Return the (X, Y) coordinate for the center point of the cell that contains the specified text.  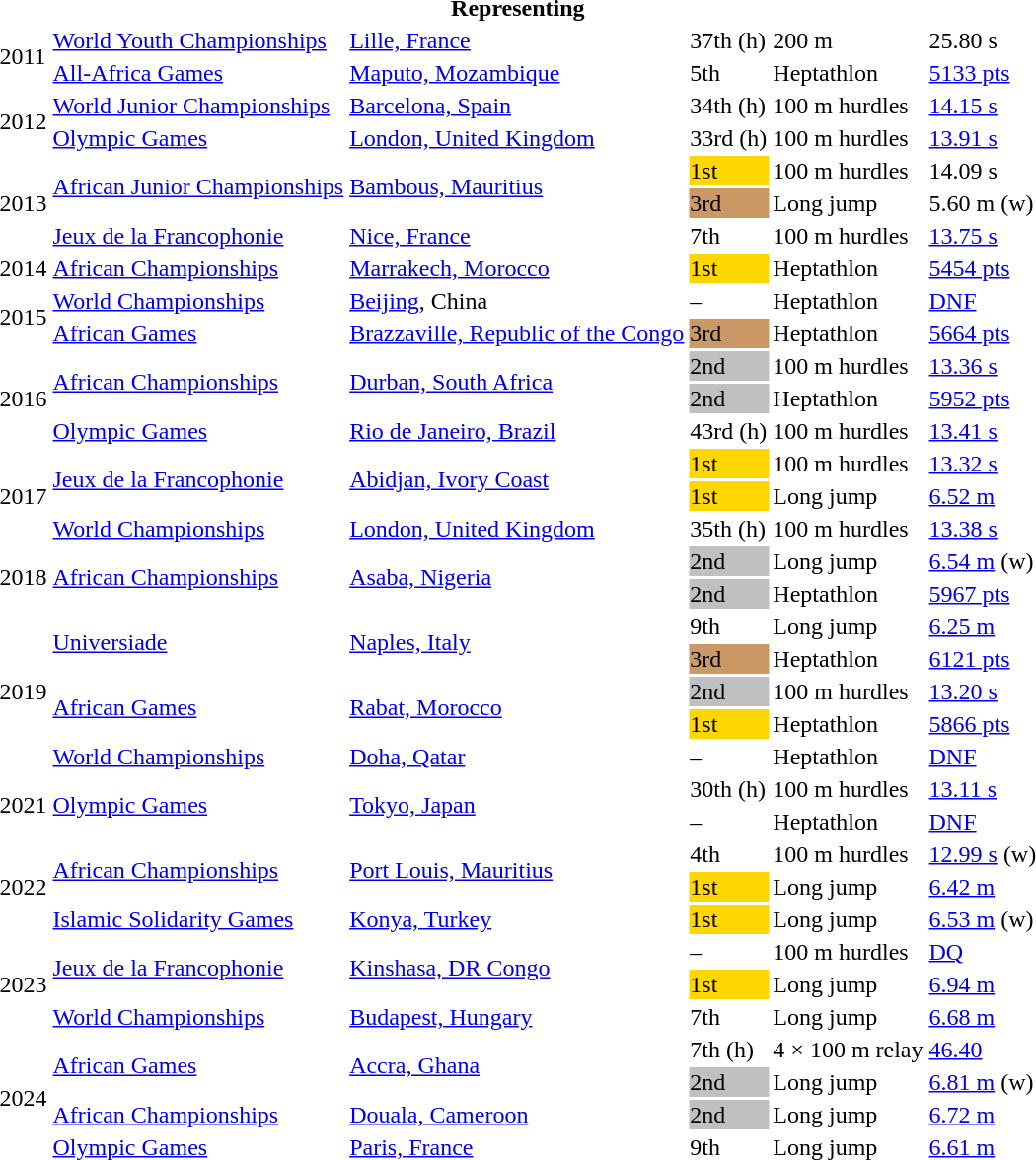
Konya, Turkey (517, 919)
7th (h) (728, 1050)
Islamic Solidarity Games (198, 919)
35th (h) (728, 529)
34th (h) (728, 106)
World Youth Championships (198, 40)
Kinshasa, DR Congo (517, 969)
Barcelona, Spain (517, 106)
Asaba, Nigeria (517, 578)
Maputo, Mozambique (517, 73)
4th (728, 854)
Budapest, Hungary (517, 1017)
43rd (h) (728, 431)
Naples, Italy (517, 643)
4 × 100 m relay (849, 1050)
World Junior Championships (198, 106)
200 m (849, 40)
Rio de Janeiro, Brazil (517, 431)
Brazzaville, Republic of the Congo (517, 333)
33rd (h) (728, 138)
Doha, Qatar (517, 757)
Bambous, Mauritius (517, 187)
Port Louis, Mauritius (517, 870)
Tokyo, Japan (517, 805)
9th (728, 626)
Beijing, China (517, 301)
Universiade (198, 643)
Accra, Ghana (517, 1065)
5th (728, 73)
30th (h) (728, 789)
Durban, South Africa (517, 383)
Nice, France (517, 236)
All-Africa Games (198, 73)
Marrakech, Morocco (517, 268)
Abidjan, Ivory Coast (517, 479)
Douala, Cameroon (517, 1115)
African Junior Championships (198, 187)
37th (h) (728, 40)
Lille, France (517, 40)
Rabat, Morocco (517, 708)
